Provide the (X, Y) coordinate of the cell's center where the given text is located.  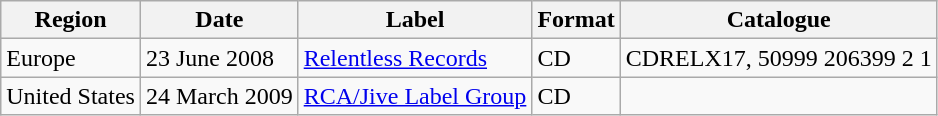
CDRELX17, 50999 206399 2 1 (778, 58)
Date (219, 20)
United States (71, 96)
23 June 2008 (219, 58)
Format (576, 20)
Region (71, 20)
24 March 2009 (219, 96)
Label (415, 20)
Europe (71, 58)
Relentless Records (415, 58)
Catalogue (778, 20)
RCA/Jive Label Group (415, 96)
